Find where the given text appears and provide that cell's center as [x, y] coordinate. 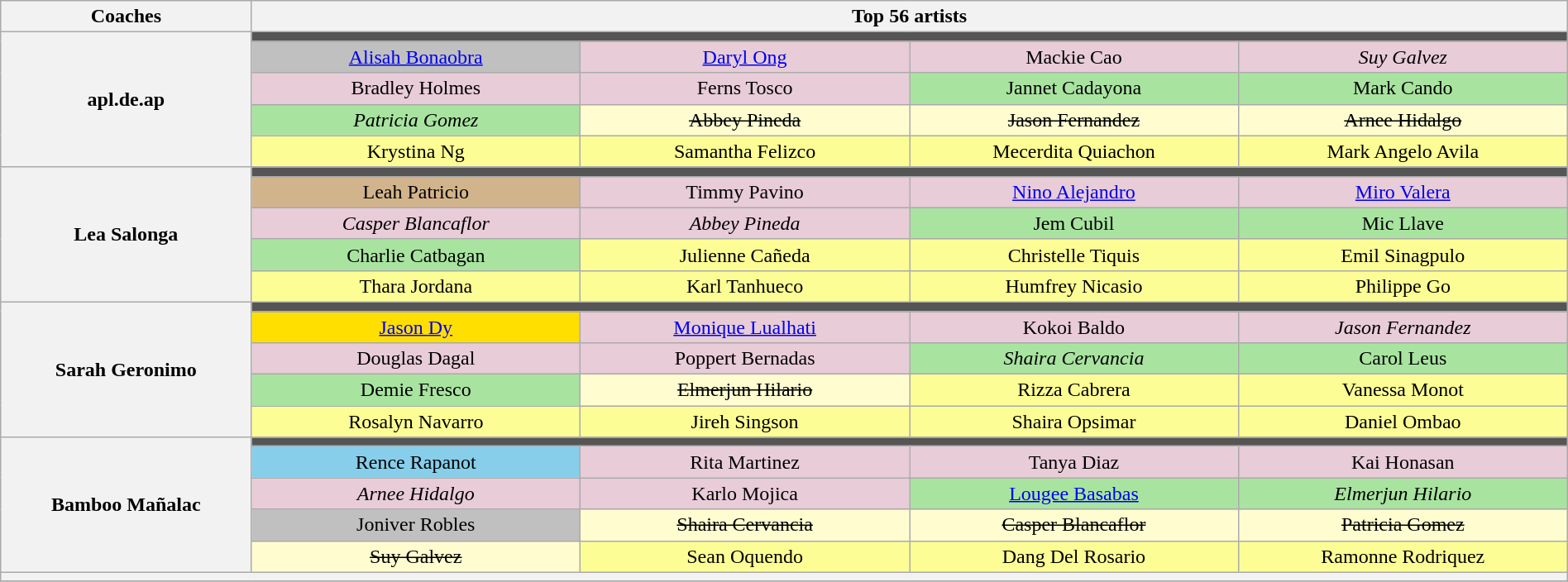
Krystina Ng [416, 151]
Sarah Geronimo [126, 369]
Mecerdita Quiachon [1074, 151]
Shaira Opsimar [1074, 422]
Kai Honasan [1403, 462]
Douglas Dagal [416, 359]
Joniver Robles [416, 525]
Emil Sinagpulo [1403, 255]
Christelle Tiquis [1074, 255]
Rosalyn Navarro [416, 422]
Vanessa Monot [1403, 390]
Jason Dy [416, 327]
Bradley Holmes [416, 88]
Kokoi Baldo [1074, 327]
Sean Oquendo [745, 556]
Humfrey Nicasio [1074, 286]
Charlie Catbagan [416, 255]
Top 56 artists [910, 17]
Dang Del Rosario [1074, 556]
Coaches [126, 17]
Daniel Ombao [1403, 422]
Miro Valera [1403, 192]
Tanya Diaz [1074, 462]
apl.de.ap [126, 99]
Monique Lualhati [745, 327]
Leah Patricio [416, 192]
Mic Llave [1403, 223]
Jem Cubil [1074, 223]
Jireh Singson [745, 422]
Carol Leus [1403, 359]
Ferns Tosco [745, 88]
Mark Angelo Avila [1403, 151]
Karl Tanhueco [745, 286]
Lea Salonga [126, 235]
Karlo Mojica [745, 494]
Nino Alejandro [1074, 192]
Rizza Cabrera [1074, 390]
Philippe Go [1403, 286]
Bamboo Mañalac [126, 504]
Mark Cando [1403, 88]
Rita Martinez [745, 462]
Poppert Bernadas [745, 359]
Timmy Pavino [745, 192]
Ramonne Rodriquez [1403, 556]
Samantha Felizco [745, 151]
Jannet Cadayona [1074, 88]
Daryl Ong [745, 57]
Alisah Bonaobra [416, 57]
Demie Fresco [416, 390]
Lougee Basabas [1074, 494]
Thara Jordana [416, 286]
Mackie Cao [1074, 57]
Rence Rapanot [416, 462]
Julienne Cañeda [745, 255]
